Determine the (x, y) coordinate at the center of the cell enclosing the given text.  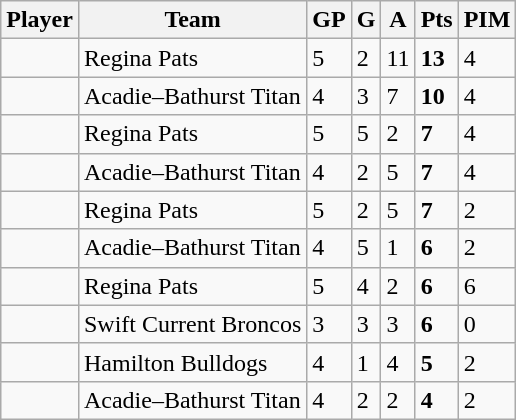
13 (436, 58)
Swift Current Broncos (192, 324)
Pts (436, 20)
Player (40, 20)
GP (329, 20)
Team (192, 20)
11 (398, 58)
G (366, 20)
0 (487, 324)
10 (436, 96)
A (398, 20)
PIM (487, 20)
Hamilton Bulldogs (192, 362)
